From the cell containing the given text, extract its center point as (X, Y) coordinate. 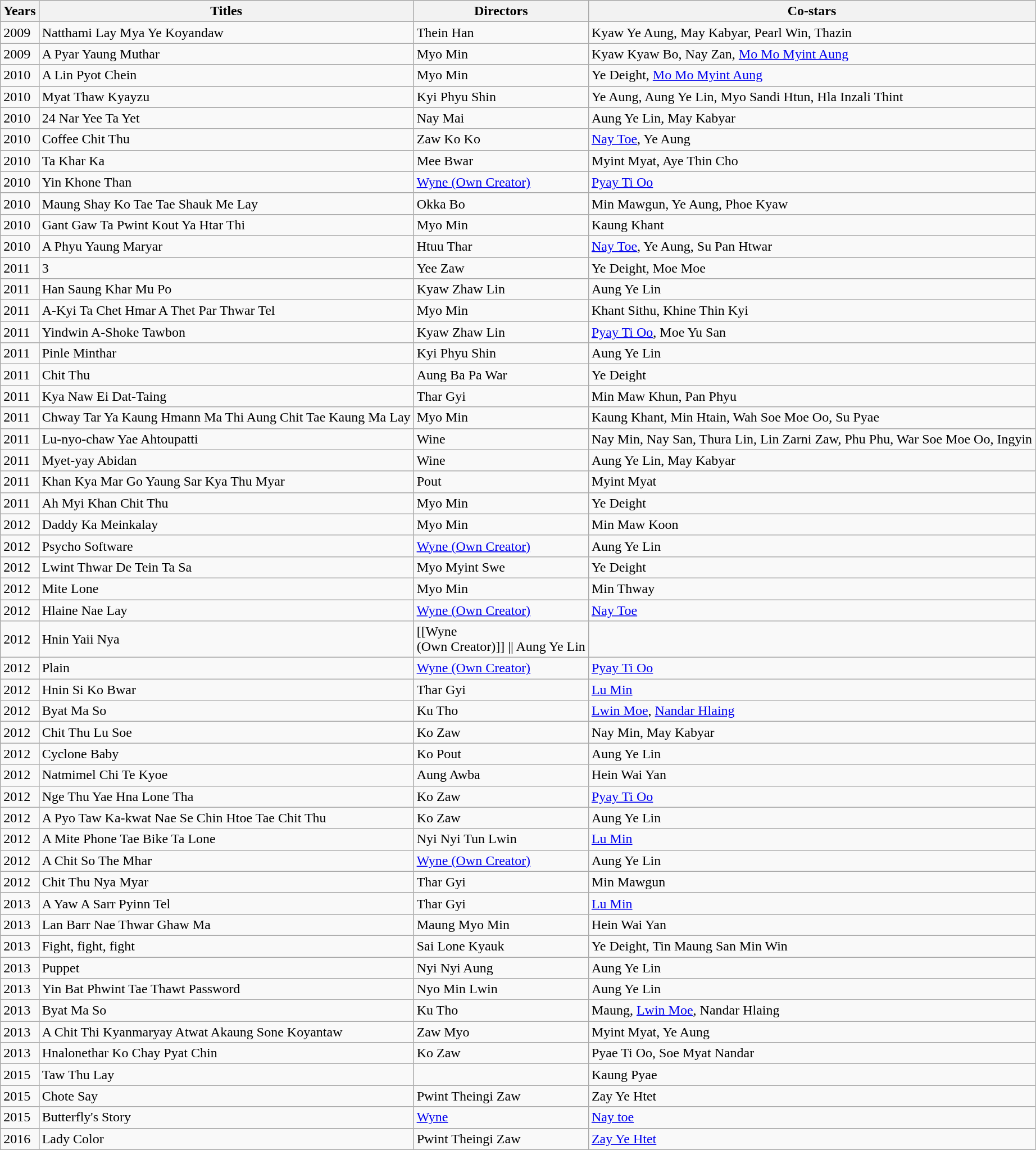
Ye Deight, Tin Maung San Min Win (811, 946)
Ko Pout (501, 754)
Nay Toe (811, 610)
Myo Myint Swe (501, 567)
Myint Myat, Aye Thin Cho (811, 161)
Ye Deight, Mo Mo Myint Aung (811, 75)
Fight, fight, fight (226, 946)
24 Nar Yee Ta Yet (226, 118)
Myint Myat, Ye Aung (811, 1032)
Yindwin A-Shoke Tawbon (226, 332)
Hnin Si Ko Bwar (226, 690)
Coffee Chit Thu (226, 139)
Khan Kya Mar Go Yaung Sar Kya Thu Myar (226, 482)
Directors (501, 11)
Zaw Ko Ko (501, 139)
Kya Naw Ei Dat-Taing (226, 396)
Nay Min, Nay San, Thura Lin, Lin Zarni Zaw, Phu Phu, War Soe Moe Oo, Ingyin (811, 439)
Aung Awba (501, 775)
Kyaw Kyaw Bo, Nay Zan, Mo Mo Myint Aung (811, 54)
A Mite Phone Tae Bike Ta Lone (226, 839)
Min Thway (811, 588)
Ta Khar Ka (226, 161)
Chit Thu (226, 375)
Chway Tar Ya Kaung Hmann Ma Thi Aung Chit Tae Kaung Ma Lay (226, 418)
Pyay Ti Oo, Moe Yu San (811, 332)
Hlaine Nae Lay (226, 610)
A Pyar Yaung Muthar (226, 54)
A Phyu Yaung Maryar (226, 246)
Wyne (501, 1117)
Chit Thu Nya Myar (226, 882)
Nay toe (811, 1117)
Maung, Lwin Moe, Nandar Hlaing (811, 1011)
A Chit Thi Kyanmaryay Atwat Akaung Sone Koyantaw (226, 1032)
Min Mawgun (811, 882)
Yin Bat Phwint Tae Thawt Password (226, 989)
Chote Say (226, 1096)
Kaung Khant (811, 225)
Han Saung Khar Mu Po (226, 289)
Titles (226, 11)
Nyi Nyi Tun Lwin (501, 839)
Min Mawgun, Ye Aung, Phoe Kyaw (811, 203)
Nay Toe, Ye Aung, Su Pan Htwar (811, 246)
Hnin Yaii Nya (226, 640)
Pyae Ti Oo, Soe Myat Nandar (811, 1053)
Natthami Lay Mya Ye Koyandaw (226, 33)
Lwint Thwar De Tein Ta Sa (226, 567)
Aung Ba Pa War (501, 375)
Sai Lone Kyauk (501, 946)
Cyclone Baby (226, 754)
Nay Toe, Ye Aung (811, 139)
Min Maw Khun, Pan Phyu (811, 396)
Natmimel Chi Te Kyoe (226, 775)
A Chit So The Mhar (226, 861)
Psycho Software (226, 546)
Plain (226, 668)
Pout (501, 482)
Co-stars (811, 11)
Myint Myat (811, 482)
[[Wyne(Own Creator)]] || Aung Ye Lin (501, 640)
Nyo Min Lwin (501, 989)
Thein Han (501, 33)
Htuu Thar (501, 246)
Nyi Nyi Aung (501, 967)
Zaw Myo (501, 1032)
Myet-yay Abidan (226, 460)
Puppet (226, 967)
Kaung Pyae (811, 1075)
Butterfly's Story (226, 1117)
Taw Thu Lay (226, 1075)
2016 (20, 1139)
Hnalonethar Ko Chay Pyat Chin (226, 1053)
Min Maw Koon (811, 524)
A Pyo Taw Ka-kwat Nae Se Chin Htoe Tae Chit Thu (226, 818)
Mite Lone (226, 588)
Chit Thu Lu Soe (226, 732)
Lu-nyo-chaw Yae Ahtoupatti (226, 439)
A Lin Pyot Chein (226, 75)
3 (226, 268)
Gant Gaw Ta Pwint Kout Ya Htar Thi (226, 225)
Pinle Minthar (226, 354)
Mee Bwar (501, 161)
Years (20, 11)
Myat Thaw Kyayzu (226, 97)
Maung Myo Min (501, 925)
Khant Sithu, Khine Thin Kyi (811, 311)
Nge Thu Yae Hna Lone Tha (226, 796)
Maung Shay Ko Tae Tae Shauk Me Lay (226, 203)
A-Kyi Ta Chet Hmar A Thet Par Thwar Tel (226, 311)
Ye Deight, Moe Moe (811, 268)
Kyaw Ye Aung, May Kabyar, Pearl Win, Thazin (811, 33)
Daddy Ka Meinkalay (226, 524)
Yee Zaw (501, 268)
Kaung Khant, Min Htain, Wah Soe Moe Oo, Su Pyae (811, 418)
Okka Bo (501, 203)
Lwin Moe, Nandar Hlaing (811, 711)
Nay Mai (501, 118)
A Yaw A Sarr Pyinn Tel (226, 903)
Yin Khone Than (226, 182)
Lan Barr Nae Thwar Ghaw Ma (226, 925)
Ye Aung, Aung Ye Lin, Myo Sandi Htun, Hla Inzali Thint (811, 97)
Lady Color (226, 1139)
Ah Myi Khan Chit Thu (226, 503)
Nay Min, May Kabyar (811, 732)
